Output the [X, Y] coordinate of the center of the cell containing the given text.  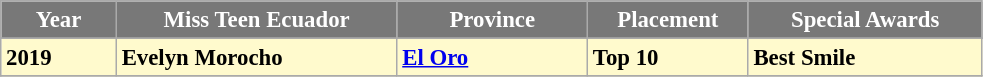
El Oro [492, 58]
Year [59, 20]
Top 10 [668, 58]
Special Awards [865, 20]
Placement [668, 20]
Province [492, 20]
Miss Teen Ecuador [256, 20]
Best Smile [865, 58]
2019 [59, 58]
Evelyn Morocho [256, 58]
